Pinpoint the cell where the given text exists, returning its [X, Y] midpoint coordinate. 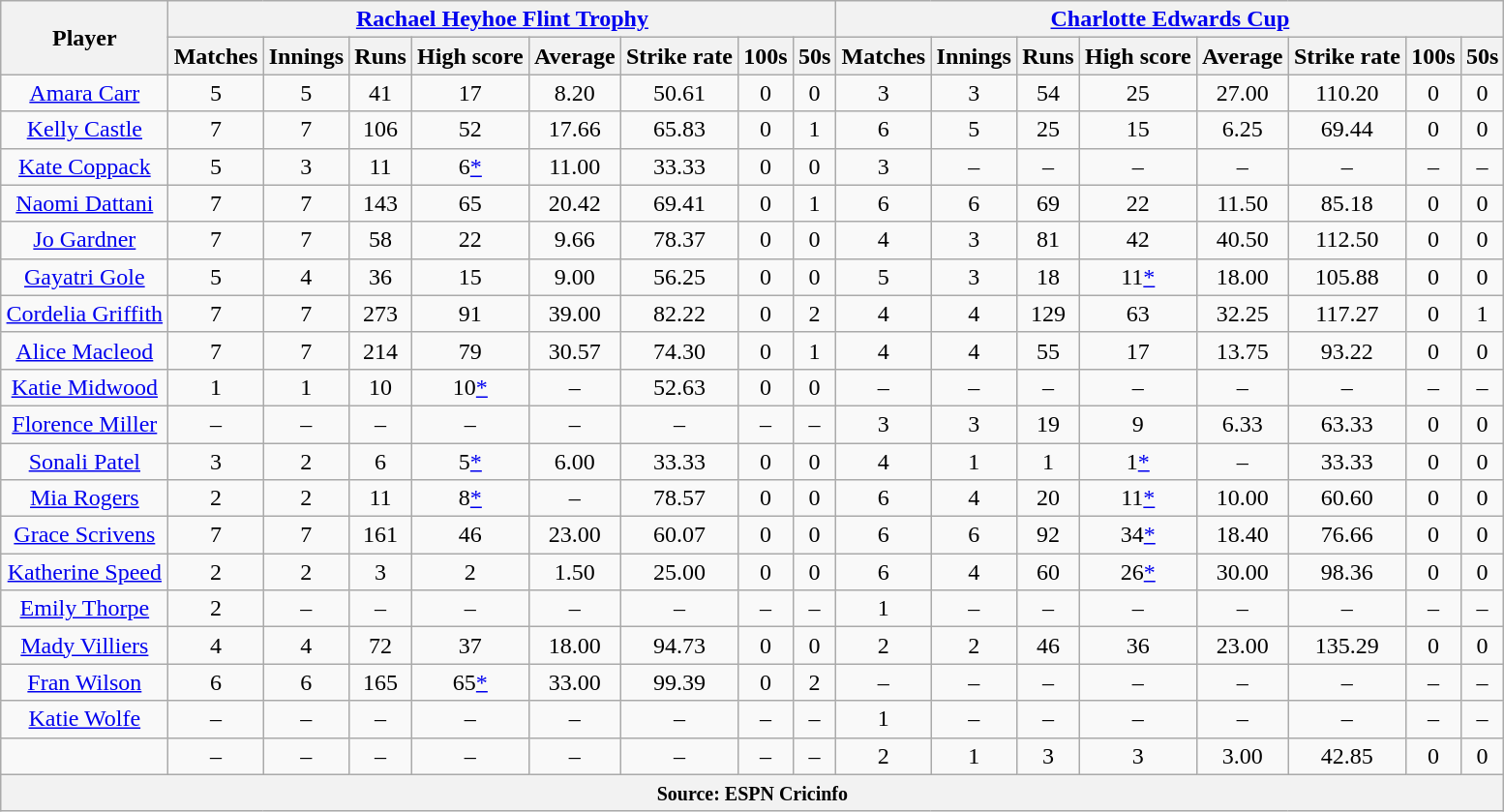
11.50 [1243, 203]
129 [1049, 314]
63 [1138, 314]
69.41 [679, 203]
78.37 [679, 240]
Jo Gardner [85, 240]
63.33 [1347, 424]
32.25 [1243, 314]
33.00 [575, 682]
9 [1138, 424]
Gayatri Gole [85, 277]
65* [470, 682]
99.39 [679, 682]
1.50 [575, 572]
161 [381, 535]
50.61 [679, 93]
20 [1049, 498]
Grace Scrivens [85, 535]
27.00 [1243, 93]
65.83 [679, 130]
6.33 [1243, 424]
85.18 [1347, 203]
Amara Carr [85, 93]
11.00 [575, 166]
41 [381, 93]
60.07 [679, 535]
10* [470, 387]
17.66 [575, 130]
Charlotte Edwards Cup [1170, 19]
56.25 [679, 277]
19 [1049, 424]
Kate Coppack [85, 166]
143 [381, 203]
98.36 [1347, 572]
13.75 [1243, 350]
Naomi Dattani [85, 203]
58 [381, 240]
Sonali Patel [85, 462]
91 [470, 314]
30.57 [575, 350]
76.66 [1347, 535]
110.20 [1347, 93]
8.20 [575, 93]
92 [1049, 535]
10.00 [1243, 498]
69 [1049, 203]
72 [381, 646]
82.22 [679, 314]
6.25 [1243, 130]
112.50 [1347, 240]
Player [85, 38]
Katie Wolfe [85, 719]
Katie Midwood [85, 387]
Mady Villiers [85, 646]
6* [470, 166]
165 [381, 682]
93.22 [1347, 350]
60 [1049, 572]
42 [1138, 240]
42.85 [1347, 756]
Fran Wilson [85, 682]
6.00 [575, 462]
9.66 [575, 240]
54 [1049, 93]
135.29 [1347, 646]
Emily Thorpe [85, 609]
Katherine Speed [85, 572]
Alice Macleod [85, 350]
1* [1138, 462]
81 [1049, 240]
Rachael Heyhoe Flint Trophy [502, 19]
94.73 [679, 646]
214 [381, 350]
3.00 [1243, 756]
18.40 [1243, 535]
65 [470, 203]
74.30 [679, 350]
273 [381, 314]
Mia Rogers [85, 498]
79 [470, 350]
52.63 [679, 387]
Source: ESPN Cricinfo [753, 793]
55 [1049, 350]
106 [381, 130]
69.44 [1347, 130]
Florence Miller [85, 424]
117.27 [1347, 314]
5* [470, 462]
39.00 [575, 314]
9.00 [575, 277]
34* [1138, 535]
60.60 [1347, 498]
18 [1049, 277]
20.42 [575, 203]
8* [470, 498]
Cordelia Griffith [85, 314]
26* [1138, 572]
78.57 [679, 498]
10 [381, 387]
30.00 [1243, 572]
40.50 [1243, 240]
37 [470, 646]
25.00 [679, 572]
Kelly Castle [85, 130]
52 [470, 130]
105.88 [1347, 277]
